Pinpoint the cell where the given text exists, returning its (X, Y) midpoint coordinate. 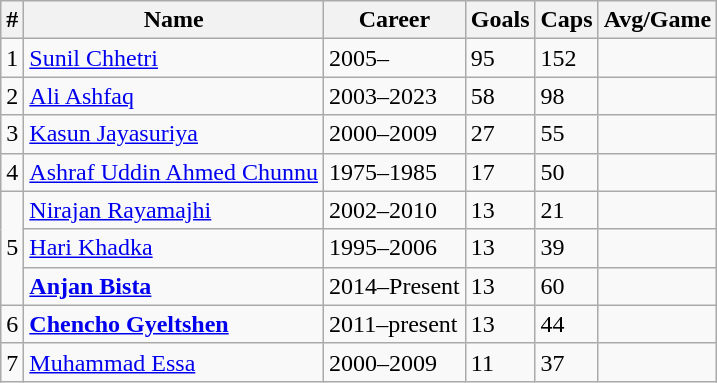
1975–1985 (395, 172)
27 (500, 134)
2011–present (395, 324)
17 (500, 172)
Avg/Game (658, 20)
Kasun Jayasuriya (174, 134)
Caps (566, 20)
Sunil Chhetri (174, 58)
Ashraf Uddin Ahmed Chunnu (174, 172)
2003–2023 (395, 96)
152 (566, 58)
6 (12, 324)
98 (566, 96)
5 (12, 248)
58 (500, 96)
37 (566, 362)
Nirajan Rayamajhi (174, 210)
# (12, 20)
2014–Present (395, 286)
Name (174, 20)
Career (395, 20)
21 (566, 210)
95 (500, 58)
2002–2010 (395, 210)
1995–2006 (395, 248)
2005– (395, 58)
7 (12, 362)
50 (566, 172)
Ali Ashfaq (174, 96)
55 (566, 134)
60 (566, 286)
3 (12, 134)
44 (566, 324)
4 (12, 172)
1 (12, 58)
Hari Khadka (174, 248)
Anjan Bista (174, 286)
Goals (500, 20)
11 (500, 362)
Muhammad Essa (174, 362)
2 (12, 96)
Chencho Gyeltshen (174, 324)
39 (566, 248)
